Search for the cell housing the specified text and yield its [x, y] center coordinate. 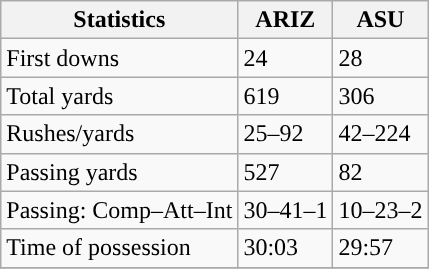
Passing: Comp–Att–Int [120, 210]
First downs [120, 58]
ASU [380, 20]
Rushes/yards [120, 134]
Time of possession [120, 248]
25–92 [286, 134]
10–23–2 [380, 210]
Passing yards [120, 172]
306 [380, 96]
42–224 [380, 134]
527 [286, 172]
82 [380, 172]
ARIZ [286, 20]
30–41–1 [286, 210]
Total yards [120, 96]
619 [286, 96]
29:57 [380, 248]
30:03 [286, 248]
Statistics [120, 20]
28 [380, 58]
24 [286, 58]
